For the text-containing cell, return its midpoint in [X, Y] coordinate format. 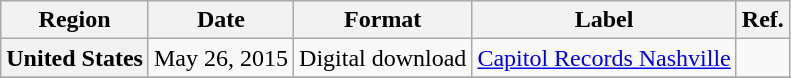
Format [383, 20]
Label [604, 20]
May 26, 2015 [220, 58]
United States [75, 58]
Date [220, 20]
Region [75, 20]
Capitol Records Nashville [604, 58]
Ref. [762, 20]
Digital download [383, 58]
